Return the (x, y) coordinate for the center point of the cell that contains the specified text.  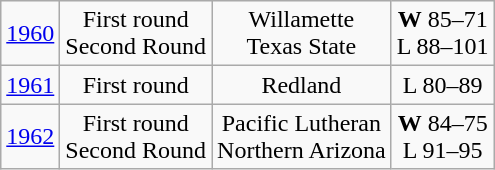
First round (136, 85)
L 80–89 (442, 85)
1960 (30, 34)
1961 (30, 85)
W 85–71L 88–101 (442, 34)
1962 (30, 136)
W 84–75L 91–95 (442, 136)
Redland (302, 85)
WillametteTexas State (302, 34)
Pacific LutheranNorthern Arizona (302, 136)
